Extract the [x, y] coordinate from the center of the cell holding the provided text.  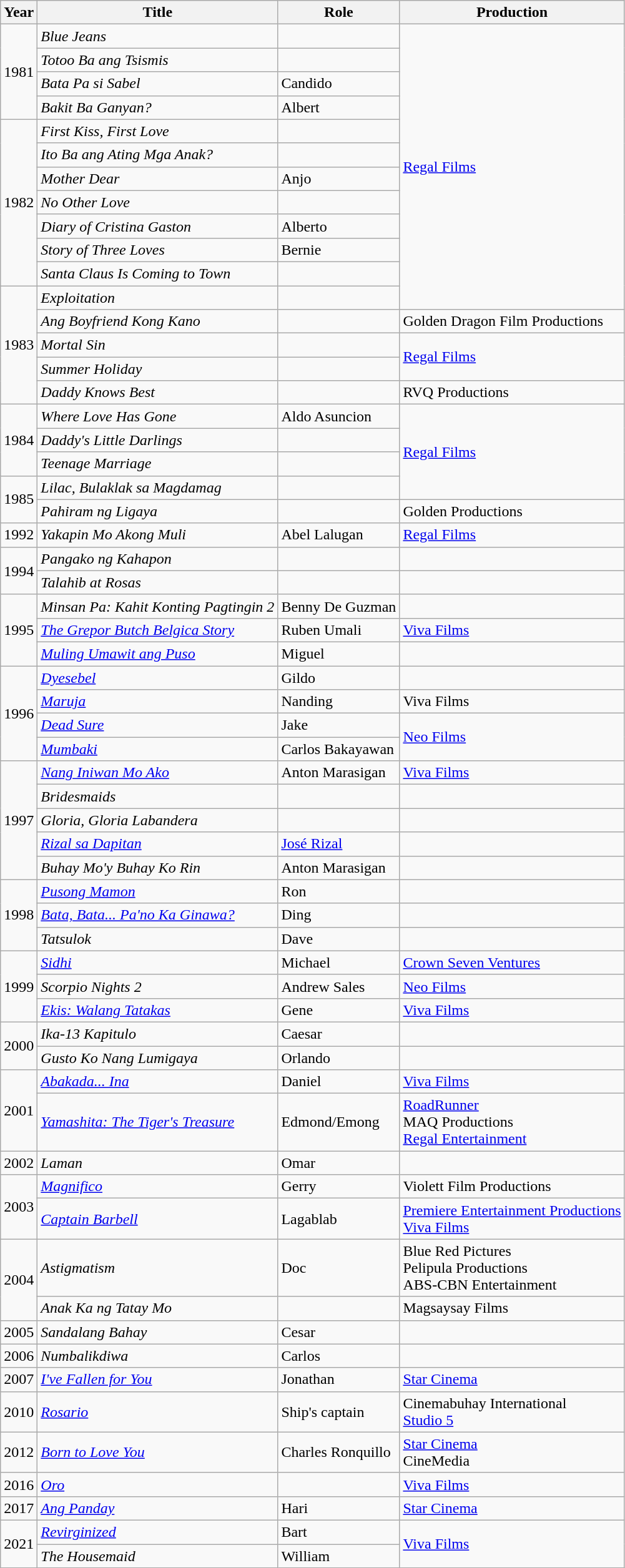
Yamashita: The Tiger's Treasure [157, 1122]
Teenage Marriage [157, 464]
Production [512, 12]
Carlos Bakayawan [338, 749]
Nang Iniwan Mo Ako [157, 773]
Blue Jeans [157, 36]
Hari [338, 1508]
Daniel [338, 1082]
Aldo Asuncion [338, 416]
Lagablab [338, 1218]
First Kiss, First Love [157, 131]
Magnifico [157, 1187]
Ship's captain [338, 1412]
1995 [19, 630]
Talahib at Rosas [157, 582]
Lilac, Bulaklak sa Magdamag [157, 488]
2001 [19, 1110]
Ron [338, 891]
The Housemaid [157, 1556]
Bart [338, 1532]
Candido [338, 84]
Edmond/Emong [338, 1122]
Charles Ronquillo [338, 1452]
Bakit Ba Ganyan? [157, 107]
Pusong Mamon [157, 891]
Santa Claus Is Coming to Town [157, 273]
Laman [157, 1163]
2012 [19, 1452]
Gene [338, 1010]
Sandalang Bahay [157, 1332]
Doc [338, 1268]
2021 [19, 1544]
Gloria, Gloria Labandera [157, 820]
Muling Umawit ang Puso [157, 654]
Buhay Mo'y Buhay Ko Rin [157, 868]
The Grepor Butch Belgica Story [157, 630]
Gerry [338, 1187]
Diary of Cristina Gaston [157, 226]
Ito Ba ang Ating Mga Anak? [157, 155]
1985 [19, 499]
Astigmatism [157, 1268]
1981 [19, 72]
Mother Dear [157, 179]
1994 [19, 571]
Year [19, 12]
I've Fallen for You [157, 1379]
Mortal Sin [157, 345]
Ding [338, 915]
Ruben Umali [338, 630]
2010 [19, 1412]
Oro [157, 1484]
Orlando [338, 1058]
2002 [19, 1163]
Ika-13 Kapitulo [157, 1034]
Anak Ka ng Tatay Mo [157, 1308]
Ang Boyfriend Kong Kano [157, 321]
Dyesebel [157, 677]
Captain Barbell [157, 1218]
Yakapin Mo Akong Muli [157, 535]
2000 [19, 1046]
Jake [338, 725]
Dead Sure [157, 725]
Premiere Entertainment ProductionsViva Films [512, 1218]
RoadRunnerMAQ ProductionsRegal Entertainment [512, 1122]
Daddy's Little Darlings [157, 440]
Abel Lalugan [338, 535]
Miguel [338, 654]
1984 [19, 440]
Bata Pa si Sabel [157, 84]
Cesar [338, 1332]
Anjo [338, 179]
Daddy Knows Best [157, 393]
Abakada... Ina [157, 1082]
Dave [338, 939]
Tatsulok [157, 939]
Cinemabuhay InternationalStudio 5 [512, 1412]
Bata, Bata... Pa'no Ka Ginawa? [157, 915]
Rizal sa Dapitan [157, 844]
Caesar [338, 1034]
2016 [19, 1484]
No Other Love [157, 202]
Star CinemaCineMedia [512, 1452]
1997 [19, 820]
Gusto Ko Nang Lumigaya [157, 1058]
Scorpio Nights 2 [157, 986]
2007 [19, 1379]
2005 [19, 1332]
Born to Love You [157, 1452]
Magsaysay Films [512, 1308]
Minsan Pa: Kahit Konting Pagtingin 2 [157, 606]
Carlos [338, 1356]
RVQ Productions [512, 393]
Exploitation [157, 298]
Role [338, 12]
Violett Film Productions [512, 1187]
Golden Dragon Film Productions [512, 321]
Pangako ng Kahapon [157, 559]
Revirginized [157, 1532]
Where Love Has Gone [157, 416]
José Rizal [338, 844]
Andrew Sales [338, 986]
Blue Red PicturesPelipula ProductionsABS-CBN Entertainment [512, 1268]
Sidhi [157, 963]
Maruja [157, 702]
Title [157, 12]
Story of Three Loves [157, 250]
Omar [338, 1163]
Rosario [157, 1412]
Gildo [338, 677]
1982 [19, 202]
Ang Panday [157, 1508]
1983 [19, 345]
2017 [19, 1508]
Michael [338, 963]
Numbalikdiwa [157, 1356]
William [338, 1556]
Bernie [338, 250]
1999 [19, 986]
1992 [19, 535]
Bridesmaids [157, 796]
Nanding [338, 702]
Summer Holiday [157, 369]
Benny De Guzman [338, 606]
2004 [19, 1280]
2006 [19, 1356]
Pahiram ng Ligaya [157, 511]
Alberto [338, 226]
Totoo Ba ang Tsismis [157, 60]
Crown Seven Ventures [512, 963]
Mumbaki [157, 749]
1996 [19, 713]
Golden Productions [512, 511]
Jonathan [338, 1379]
Ekis: Walang Tatakas [157, 1010]
2003 [19, 1207]
1998 [19, 915]
Albert [338, 107]
